Pinpoint the cell where the given text exists, returning its (x, y) midpoint coordinate. 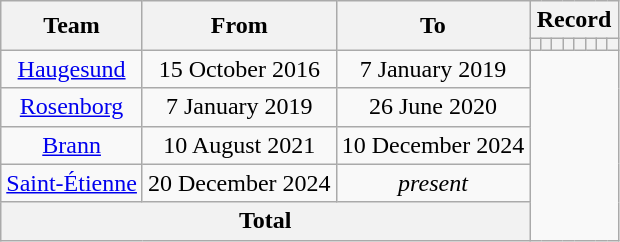
Total (266, 221)
15 October 2016 (239, 69)
Brann (72, 145)
Record (574, 20)
26 June 2020 (433, 107)
To (433, 26)
From (239, 26)
Saint-Étienne (72, 183)
present (433, 183)
Rosenborg (72, 107)
20 December 2024 (239, 183)
Haugesund (72, 69)
10 August 2021 (239, 145)
Team (72, 26)
10 December 2024 (433, 145)
